Search for the cell housing the specified text and yield its [X, Y] center coordinate. 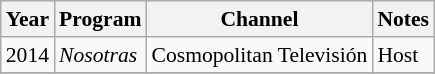
Program [100, 19]
Channel [260, 19]
2014 [28, 55]
Notes [403, 19]
Year [28, 19]
Host [403, 55]
Nosotras [100, 55]
Cosmopolitan Televisión [260, 55]
